Capture the cell that displays the provided text and extract its [x, y] central coordinate. 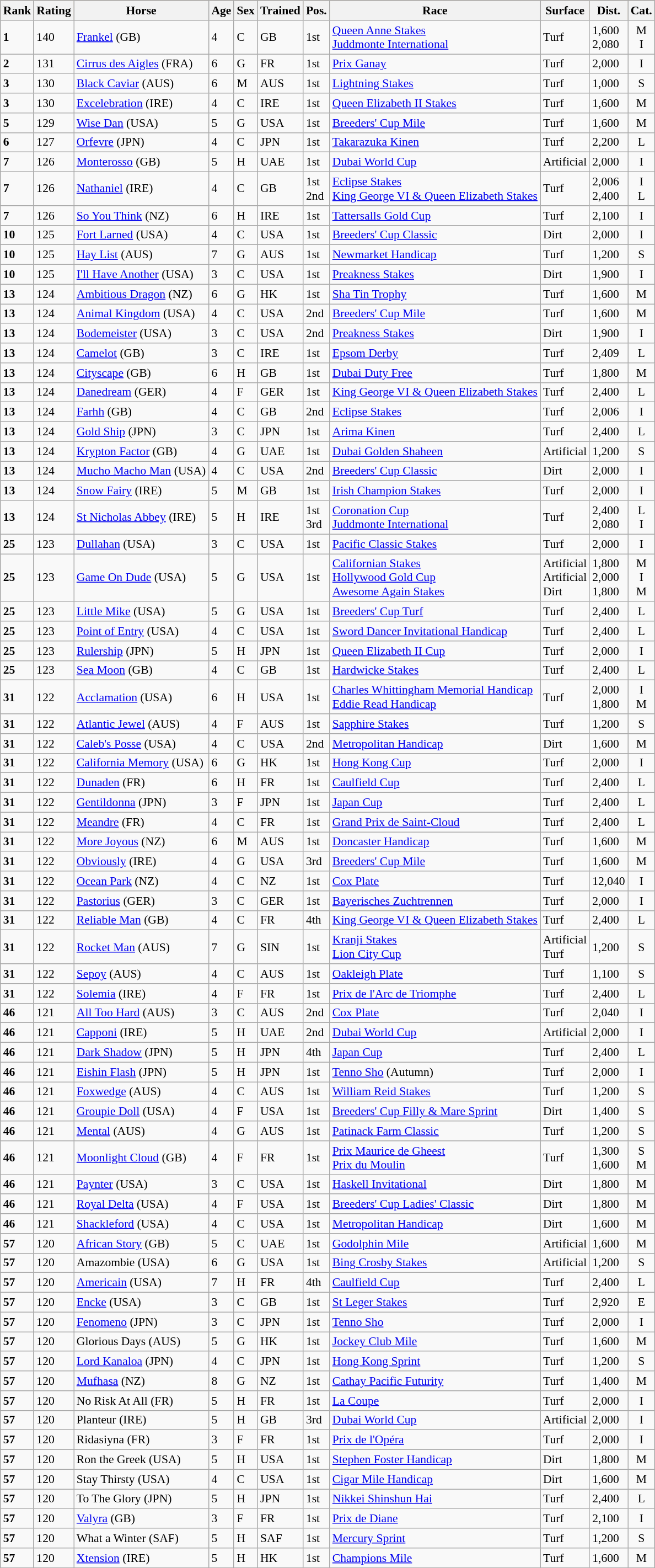
Sword Dancer Invitational Handicap [435, 631]
Snow Fairy (IRE) [141, 491]
MIM [642, 578]
Glorious Days (AUS) [141, 1342]
Moonlight Cloud (GB) [141, 1158]
So You Think (NZ) [141, 216]
Prix de Diane [435, 1519]
2,409 [609, 353]
Ridasiyna (FR) [141, 1440]
Dubai Golden Shaheen [435, 451]
Cat. [642, 10]
ArtificialArtificialDirt [565, 578]
Queen Elizabeth II Stakes [435, 103]
Wise Dan (USA) [141, 123]
Charles Whittingham Memorial HandicapEddie Read Handicap [435, 697]
Grand Prix de Saint-Cloud [435, 822]
Cirrus des Aigles (FRA) [141, 64]
Prix de l'Opéra [435, 1440]
Godolphin Mile [435, 1244]
Capponi (IRE) [141, 1033]
La Coupe [435, 1401]
Nikkei Shinshun Hai [435, 1499]
Fenomeno (JPN) [141, 1322]
Eishin Flash (JPN) [141, 1072]
Sex [246, 10]
129 [53, 123]
Californian StakesHollywood Gold CupAwesome Again Stakes [435, 578]
Queen Elizabeth II Cup [435, 651]
Dunaden (FR) [141, 783]
Sha Tin Trophy [435, 294]
More Joyous (NZ) [141, 842]
Animal Kingdom (USA) [141, 314]
2,040 [609, 1013]
Breeders' Cup Turf [435, 612]
2,0062,400 [609, 189]
Gold Ship (JPN) [141, 432]
Rank [18, 10]
California Memory (USA) [141, 763]
140 [53, 38]
Orfevre (JPN) [141, 142]
Hong Kong Sprint [435, 1362]
Little Mike (USA) [141, 612]
Danedream (GER) [141, 392]
African Story (GB) [141, 1244]
1,6002,080 [609, 38]
Takarazuka Kinen [435, 142]
Rulership (JPN) [141, 651]
SAF [280, 1538]
1,100 [609, 974]
Dark Shadow (JPN) [141, 1053]
Meandre (FR) [141, 822]
Acclamation (USA) [141, 697]
I'll Have Another (USA) [141, 275]
Encke (USA) [141, 1303]
Caleb's Posse (USA) [141, 744]
Valyra (GB) [141, 1519]
Bayerisches Zuchtrennen [435, 901]
Queen Anne StakesJuddmonte International [435, 38]
Dist. [609, 10]
1,8002,0001,800 [609, 578]
Royal Delta (USA) [141, 1204]
Sepoy (AUS) [141, 974]
Arima Kinen [435, 432]
Nathaniel (IRE) [141, 189]
Hong Kong Cup [435, 763]
Kranji StakesLion City Cup [435, 947]
Frankel (GB) [141, 38]
Ambitious Dragon (NZ) [141, 294]
1st2nd [316, 189]
All Too Hard (AUS) [141, 1013]
Prix Ganay [435, 64]
William Reid Stakes [435, 1092]
Mercury Sprint [435, 1538]
Reliable Man (GB) [141, 920]
E [642, 1303]
Mucho Macho Man (USA) [141, 471]
131 [53, 64]
Camelot (GB) [141, 353]
Sapphire Stakes [435, 724]
Pos. [316, 10]
Ron the Greek (USA) [141, 1460]
Lord Kanaloa (JPN) [141, 1362]
Shackleford (USA) [141, 1224]
Jockey Club Mile [435, 1342]
2,0001,800 [609, 697]
Americain (USA) [141, 1283]
Horse [141, 10]
Breeders' Cup Ladies' Classic [435, 1204]
Stephen Foster Handicap [435, 1460]
St Nicholas Abbey (IRE) [141, 518]
Krypton Factor (GB) [141, 451]
Game On Dude (USA) [141, 578]
Irish Champion Stakes [435, 491]
1,000 [609, 84]
2,920 [609, 1303]
Prix Maurice de GheestPrix du Moulin [435, 1158]
Hay List (AUS) [141, 255]
SM [642, 1158]
Hardwicke Stakes [435, 670]
Bing Crosby Stakes [435, 1263]
What a Winter (SAF) [141, 1538]
Oakleigh Plate [435, 974]
Rating [53, 10]
Race [435, 10]
No Risk At All (FR) [141, 1401]
Paynter (USA) [141, 1185]
Bodemeister (USA) [141, 334]
2,006 [609, 412]
2 [18, 64]
Groupie Doll (USA) [141, 1112]
Champions Mile [435, 1558]
Dubai Duty Free [435, 373]
Mufhasa (NZ) [141, 1381]
Coronation CupJuddmonte International [435, 518]
IM [642, 697]
Haskell Invitational [435, 1185]
Tenno Sho [435, 1322]
12,040 [609, 881]
Pacific Classic Stakes [435, 544]
Obviously (IRE) [141, 862]
Amazombie (USA) [141, 1263]
To The Glory (JPN) [141, 1499]
Rocket Man (AUS) [141, 947]
SIN [280, 947]
Planteur (IRE) [141, 1420]
Gentildonna (JPN) [141, 803]
Foxwedge (AUS) [141, 1092]
St Leger Stakes [435, 1303]
Xtension (IRE) [141, 1558]
Newmarket Handicap [435, 255]
Pastorius (GER) [141, 901]
Farhh (GB) [141, 412]
Lightning Stakes [435, 84]
Atlantic Jewel (AUS) [141, 724]
1st3rd [316, 518]
Excelebration (IRE) [141, 103]
Epsom Derby [435, 353]
8 [221, 1381]
Black Caviar (AUS) [141, 84]
Fort Larned (USA) [141, 235]
IL [642, 189]
Dullahan (USA) [141, 544]
Ocean Park (NZ) [141, 881]
Eclipse Stakes [435, 412]
LI [642, 518]
Monterosso (GB) [141, 162]
Surface [565, 10]
Cityscape (GB) [141, 373]
Doncaster Handicap [435, 842]
Sea Moon (GB) [141, 670]
Tenno Sho (Autumn) [435, 1072]
Point of Entry (USA) [141, 631]
Mental (AUS) [141, 1131]
Trained [280, 10]
Cathay Pacific Futurity [435, 1381]
Prix de l'Arc de Triomphe [435, 994]
Tattersalls Gold Cup [435, 216]
Cigar Mile Handicap [435, 1479]
MI [642, 38]
127 [53, 142]
Patinack Farm Classic [435, 1131]
Age [221, 10]
Eclipse StakesKing George VI & Queen Elizabeth Stakes [435, 189]
2,4002,080 [609, 518]
Breeders' Cup Filly & Mare Sprint [435, 1112]
1 [18, 38]
Solemia (IRE) [141, 994]
Stay Thirsty (USA) [141, 1479]
1,3001,600 [609, 1158]
2,200 [609, 142]
ArtificialTurf [565, 947]
